Extract the [X, Y] coordinate from the center of the cell holding the provided text.  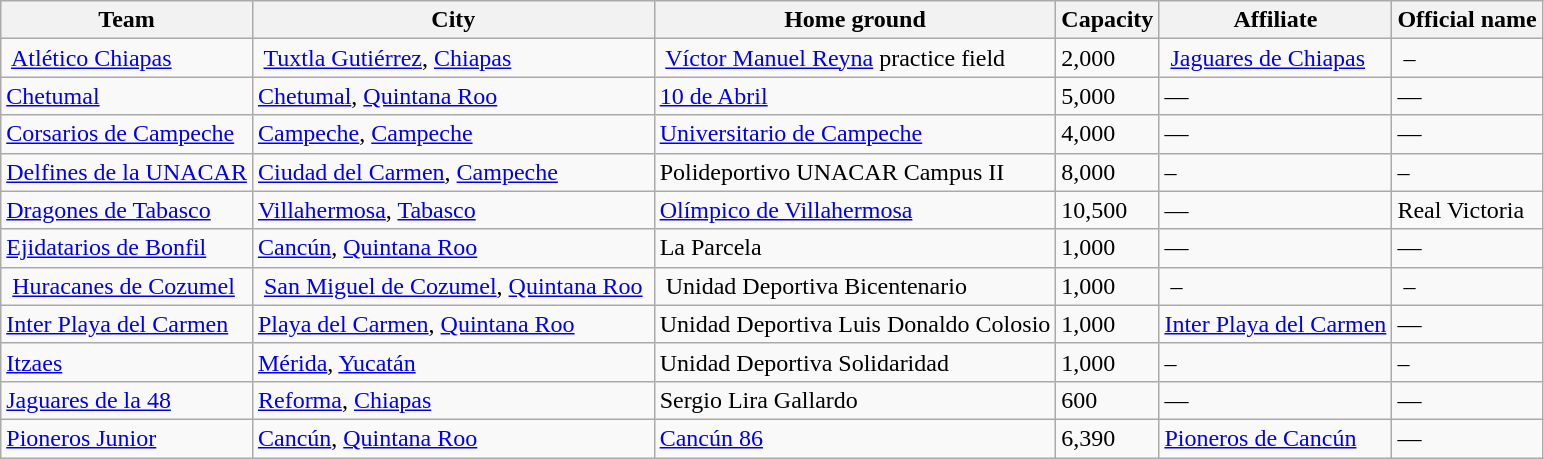
Official name [1467, 20]
Unidad Deportiva Luis Donaldo Colosio [855, 324]
Universitario de Campeche [855, 134]
8,000 [1108, 172]
Sergio Lira Gallardo [855, 400]
Mérida, Yucatán [453, 362]
Team [127, 20]
10 de Abril [855, 96]
Cancún 86 [855, 438]
Delfines de la UNACAR [127, 172]
Chetumal, Quintana Roo [453, 96]
Capacity [1108, 20]
2,000 [1108, 58]
Chetumal [127, 96]
Affiliate [1276, 20]
6,390 [1108, 438]
Víctor Manuel Reyna practice field [855, 58]
Polideportivo UNACAR Campus II [855, 172]
Tuxtla Gutiérrez, Chiapas [453, 58]
City [453, 20]
San Miguel de Cozumel, Quintana Roo [453, 286]
La Parcela [855, 248]
Ejidatarios de Bonfil [127, 248]
10,500 [1108, 210]
Huracanes de Cozumel [127, 286]
Playa del Carmen, Quintana Roo [453, 324]
Home ground [855, 20]
Villahermosa, Tabasco [453, 210]
Jaguares de Chiapas [1276, 58]
Unidad Deportiva Solidaridad [855, 362]
Reforma, Chiapas [453, 400]
Atlético Chiapas [127, 58]
Olímpico de Villahermosa [855, 210]
Corsarios de Campeche [127, 134]
Real Victoria [1467, 210]
Campeche, Campeche [453, 134]
4,000 [1108, 134]
600 [1108, 400]
5,000 [1108, 96]
Jaguares de la 48 [127, 400]
Unidad Deportiva Bicentenario [855, 286]
Dragones de Tabasco [127, 210]
Ciudad del Carmen, Campeche [453, 172]
Pioneros de Cancún [1276, 438]
Itzaes [127, 362]
Pioneros Junior [127, 438]
